Find where the given text appears and provide that cell's center as [x, y] coordinate. 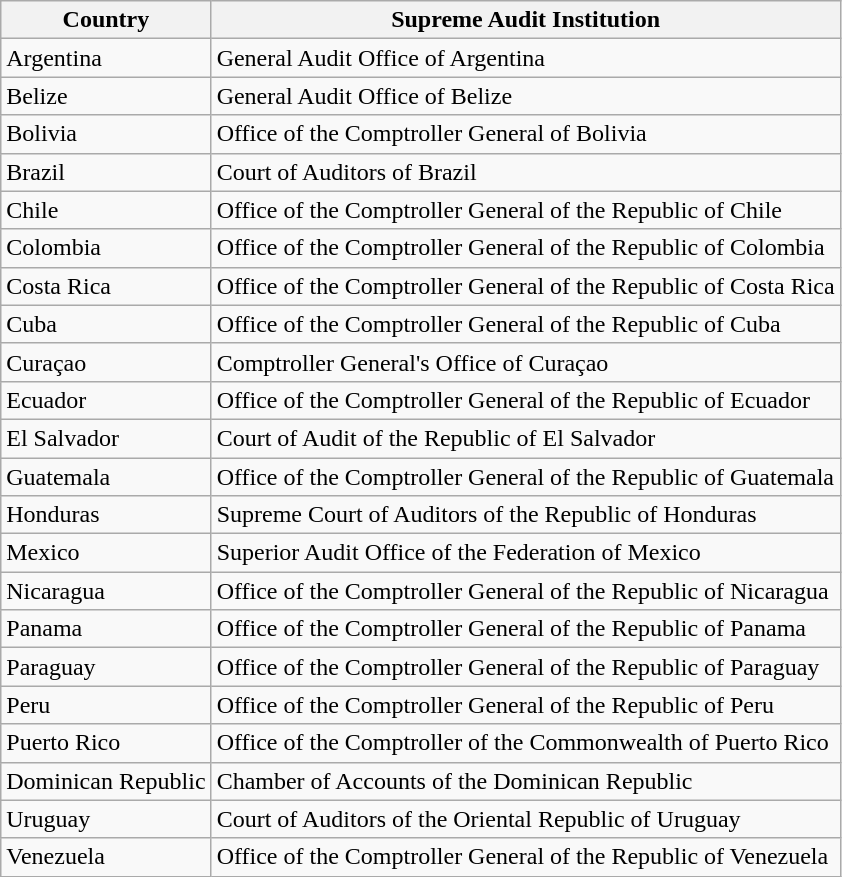
Office of the Comptroller General of the Republic of Nicaragua [526, 591]
Office of the Comptroller General of the Republic of Panama [526, 629]
Office of the Comptroller General of the Republic of Paraguay [526, 667]
Costa Rica [106, 286]
Superior Audit Office of the Federation of Mexico [526, 553]
Office of the Comptroller General of the Republic of Colombia [526, 248]
Argentina [106, 58]
Chile [106, 210]
Brazil [106, 172]
Venezuela [106, 857]
Office of the Comptroller General of the Republic of Chile [526, 210]
General Audit Office of Argentina [526, 58]
El Salvador [106, 438]
Puerto Rico [106, 743]
General Audit Office of Belize [526, 96]
Colombia [106, 248]
Comptroller General's Office of Curaçao [526, 362]
Court of Auditors of the Oriental Republic of Uruguay [526, 819]
Ecuador [106, 400]
Supreme Audit Institution [526, 20]
Office of the Comptroller General of Bolivia [526, 134]
Office of the Comptroller General of the Republic of Ecuador [526, 400]
Curaçao [106, 362]
Belize [106, 96]
Uruguay [106, 819]
Honduras [106, 515]
Court of Audit of the Republic of El Salvador [526, 438]
Peru [106, 705]
Office of the Comptroller General of the Republic of Venezuela [526, 857]
Office of the Comptroller General of the Republic of Costa Rica [526, 286]
Paraguay [106, 667]
Mexico [106, 553]
Office of the Comptroller General of the Republic of Peru [526, 705]
Cuba [106, 324]
Guatemala [106, 477]
Nicaragua [106, 591]
Court of Auditors of Brazil [526, 172]
Supreme Court of Auditors of the Republic of Honduras [526, 515]
Office of the Comptroller General of the Republic of Guatemala [526, 477]
Country [106, 20]
Panama [106, 629]
Office of the Comptroller General of the Republic of Cuba [526, 324]
Office of the Comptroller of the Commonwealth of Puerto Rico [526, 743]
Dominican Republic [106, 781]
Bolivia [106, 134]
Chamber of Accounts of the Dominican Republic [526, 781]
